Identify which cell holds the provided text, then report its (X, Y) central coordinate. 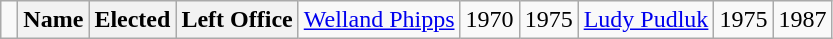
1987 (802, 20)
Ludy Pudluk (646, 20)
Left Office (237, 20)
Name (54, 20)
Elected (132, 20)
Welland Phipps (379, 20)
1970 (490, 20)
